Output the (X, Y) coordinate of the center of the cell containing the given text.  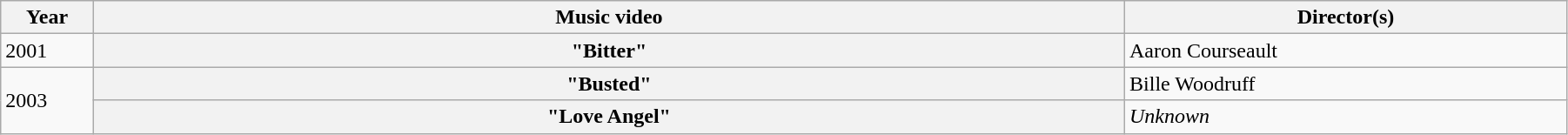
"Bitter" (609, 51)
2001 (47, 51)
Aaron Courseault (1346, 51)
Unknown (1346, 117)
2003 (47, 100)
"Love Angel" (609, 117)
Director(s) (1346, 17)
Year (47, 17)
Bille Woodruff (1346, 84)
"Busted" (609, 84)
Music video (609, 17)
